Pinpoint the cell where the given text exists, returning its [X, Y] midpoint coordinate. 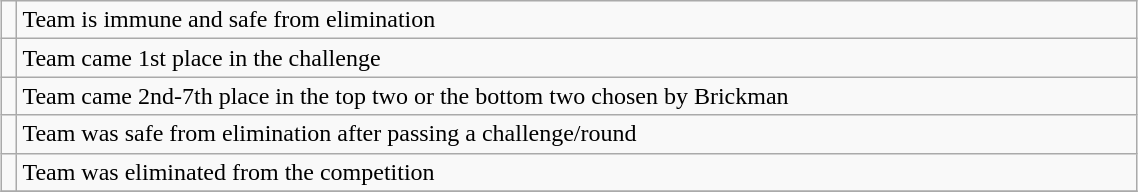
Team came 2nd-7th place in the top two or the bottom two chosen by Brickman [577, 96]
Team was safe from elimination after passing a challenge/round [577, 134]
Team is immune and safe from elimination [577, 20]
Team was eliminated from the competition [577, 172]
Team came 1st place in the challenge [577, 58]
